Search for the cell housing the specified text and yield its [x, y] center coordinate. 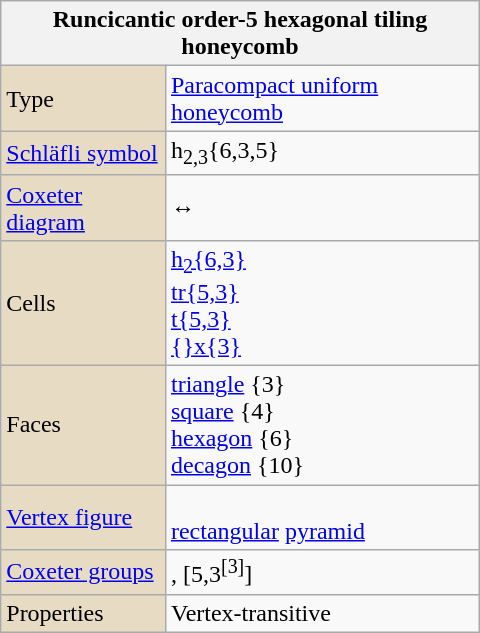
↔ [322, 208]
, [5,3[3]] [322, 572]
h2{6,3} tr{5,3} t{5,3} {}x{3} [322, 302]
rectangular pyramid [322, 518]
Type [84, 98]
Coxeter groups [84, 572]
Faces [84, 426]
triangle {3}square {4}hexagon {6}decagon {10} [322, 426]
Schläfli symbol [84, 153]
Runcicantic order-5 hexagonal tiling honeycomb [240, 34]
Coxeter diagram [84, 208]
Vertex figure [84, 518]
Cells [84, 302]
Properties [84, 613]
h2,3{6,3,5} [322, 153]
Paracompact uniform honeycomb [322, 98]
Vertex-transitive [322, 613]
